Provide the [X, Y] coordinate of the cell's center where the given text is located.  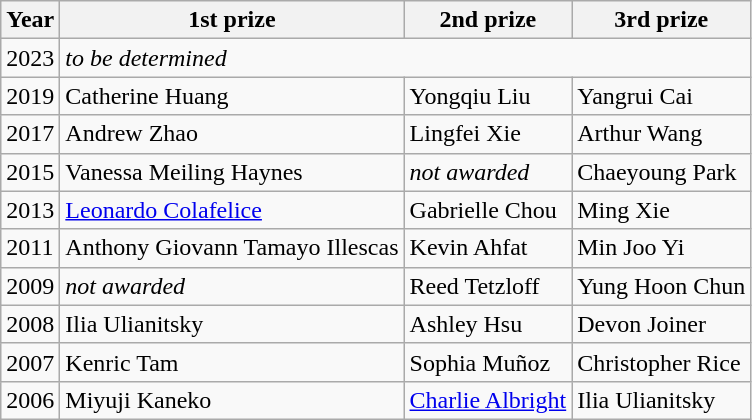
Ashley Hsu [488, 324]
3rd prize [662, 20]
2017 [30, 134]
Devon Joiner [662, 324]
to be determined [406, 58]
Yongqiu Liu [488, 96]
Year [30, 20]
2009 [30, 286]
Yung Hoon Chun [662, 286]
2006 [30, 400]
Ming Xie [662, 210]
Andrew Zhao [232, 134]
2011 [30, 248]
2nd prize [488, 20]
1st prize [232, 20]
2019 [30, 96]
Catherine Huang [232, 96]
Kenric Tam [232, 362]
Arthur Wang [662, 134]
Kevin Ahfat [488, 248]
Lingfei Xie [488, 134]
2008 [30, 324]
Chaeyoung Park [662, 172]
Sophia Muñoz [488, 362]
Yangrui Cai [662, 96]
2007 [30, 362]
Miyuji Kaneko [232, 400]
Min Joo Yi [662, 248]
Reed Tetzloff [488, 286]
2023 [30, 58]
Vanessa Meiling Haynes [232, 172]
Anthony Giovann Tamayo Illescas [232, 248]
2015 [30, 172]
Leonardo Colafelice [232, 210]
Charlie Albright [488, 400]
Gabrielle Chou [488, 210]
Christopher Rice [662, 362]
2013 [30, 210]
